Return the [X, Y] coordinate for the center point of the cell that contains the specified text.  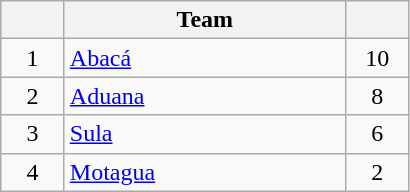
Abacá [204, 58]
Team [204, 20]
Sula [204, 134]
Aduana [204, 96]
6 [377, 134]
8 [377, 96]
3 [33, 134]
1 [33, 58]
10 [377, 58]
Motagua [204, 172]
4 [33, 172]
